Identify which cell holds the provided text, then report its [X, Y] central coordinate. 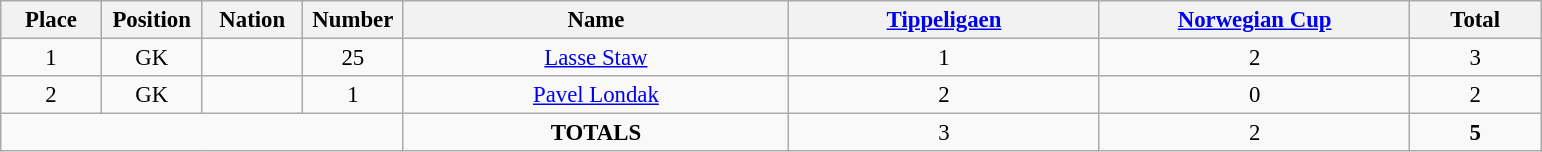
0 [1254, 95]
Name [596, 20]
Norwegian Cup [1254, 20]
5 [1476, 133]
Pavel Londak [596, 95]
25 [354, 58]
Position [152, 20]
Total [1476, 20]
Tippeligaen [944, 20]
TOTALS [596, 133]
Number [354, 20]
Lasse Staw [596, 58]
Place [52, 20]
Nation [252, 20]
